Extract the [X, Y] coordinate from the center of the cell holding the provided text.  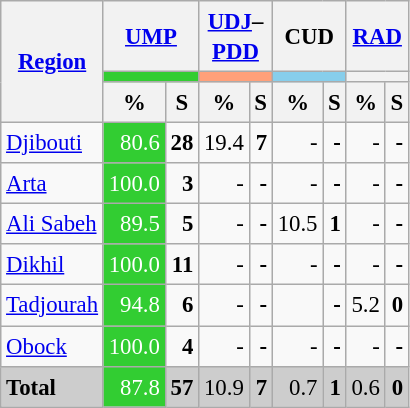
Total [52, 386]
Obock [52, 346]
6 [182, 306]
4 [182, 346]
RAD [377, 36]
11 [182, 264]
10.9 [224, 386]
Djibouti [52, 144]
28 [182, 144]
Dikhil [52, 264]
0.7 [297, 386]
87.8 [134, 386]
19.4 [224, 144]
80.6 [134, 144]
57 [182, 386]
5.2 [366, 306]
UDJ–PDD [236, 36]
Region [52, 62]
UMP [150, 36]
CUD [309, 36]
5 [182, 224]
Tadjourah [52, 306]
3 [182, 184]
10.5 [297, 224]
94.8 [134, 306]
0.6 [366, 386]
Ali Sabeh [52, 224]
89.5 [134, 224]
Arta [52, 184]
